Return [x, y] of the center of cell containing provided text 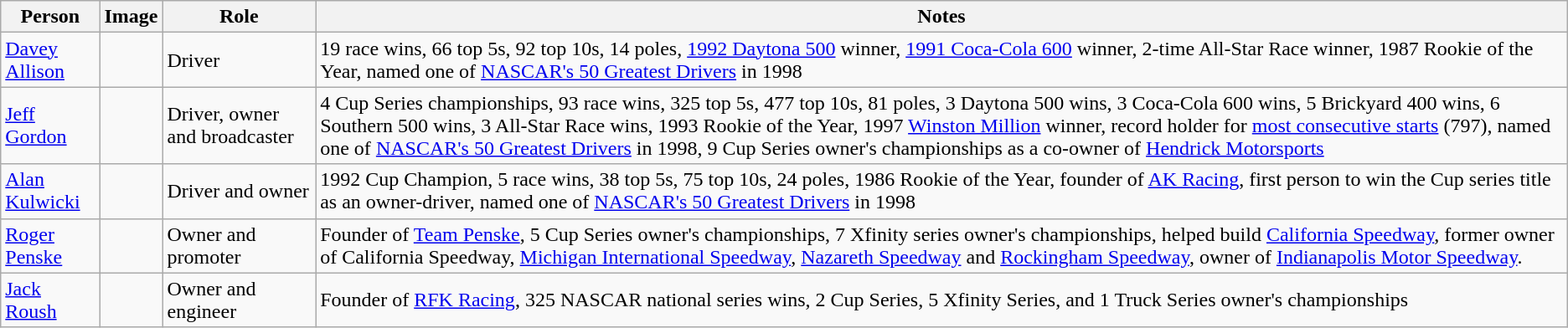
Founder of RFK Racing, 325 NASCAR national series wins, 2 Cup Series, 5 Xfinity Series, and 1 Truck Series owner's championships [941, 300]
Alan Kulwicki [50, 191]
Driver and owner [240, 191]
Notes [941, 17]
Image [131, 17]
Role [240, 17]
Davey Allison [50, 60]
Owner and engineer [240, 300]
Roger Penske [50, 246]
Driver, owner and broadcaster [240, 126]
Driver [240, 60]
Jack Roush [50, 300]
Jeff Gordon [50, 126]
Person [50, 17]
Owner and promoter [240, 246]
